Scan for the cell matching the given text and deliver its [x, y] coordinate at center. 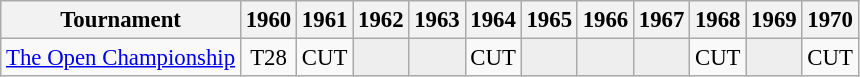
1967 [661, 20]
T28 [268, 58]
1966 [605, 20]
1963 [437, 20]
Tournament [121, 20]
1962 [381, 20]
1965 [549, 20]
1970 [830, 20]
1969 [774, 20]
1968 [718, 20]
1964 [493, 20]
The Open Championship [121, 58]
1960 [268, 20]
1961 [325, 20]
